Extract the (x, y) coordinate from the center of the cell holding the provided text.  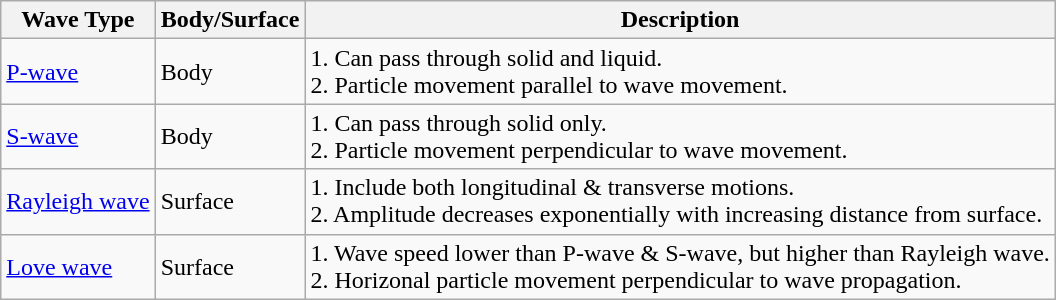
Description (680, 20)
P-wave (78, 72)
S-wave (78, 136)
1. Include both longitudinal & transverse motions.2. Amplitude decreases exponentially with increasing distance from surface. (680, 202)
1. Wave speed lower than P-wave & S-wave, but higher than Rayleigh wave.2. Horizonal particle movement perpendicular to wave propagation. (680, 266)
Wave Type (78, 20)
Body/Surface (230, 20)
Rayleigh wave (78, 202)
1. Can pass through solid and liquid.2. Particle movement parallel to wave movement. (680, 72)
Love wave (78, 266)
1. Can pass through solid only.2. Particle movement perpendicular to wave movement. (680, 136)
